Identify which cell holds the provided text, then report its [x, y] central coordinate. 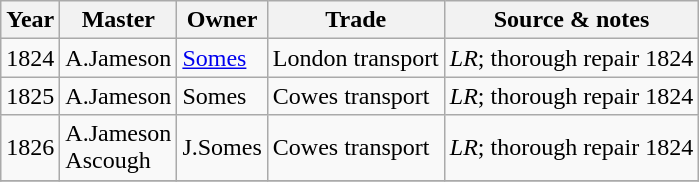
J.Somes [222, 148]
Owner [222, 20]
London transport [356, 58]
Trade [356, 20]
Source & notes [571, 20]
A.JamesonAscough [118, 148]
1825 [30, 96]
1826 [30, 148]
Year [30, 20]
Master [118, 20]
1824 [30, 58]
